Locate the cell with the specified text and output its [X, Y] center coordinate. 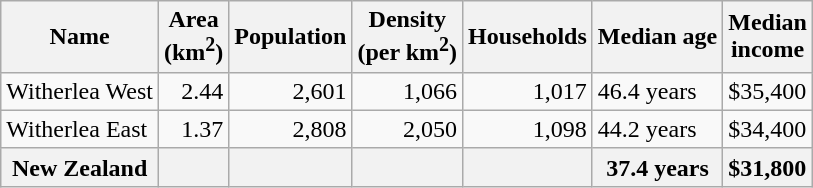
2,808 [290, 129]
2.44 [193, 91]
1,098 [528, 129]
Witherlea East [80, 129]
Median age [657, 37]
Name [80, 37]
1.37 [193, 129]
2,050 [408, 129]
1,017 [528, 91]
$31,800 [768, 167]
$35,400 [768, 91]
New Zealand [80, 167]
Population [290, 37]
Medianincome [768, 37]
37.4 years [657, 167]
46.4 years [657, 91]
1,066 [408, 91]
Witherlea West [80, 91]
Households [528, 37]
2,601 [290, 91]
Area(km2) [193, 37]
$34,400 [768, 129]
44.2 years [657, 129]
Density(per km2) [408, 37]
